Locate the cell with the specified text and output its [x, y] center coordinate. 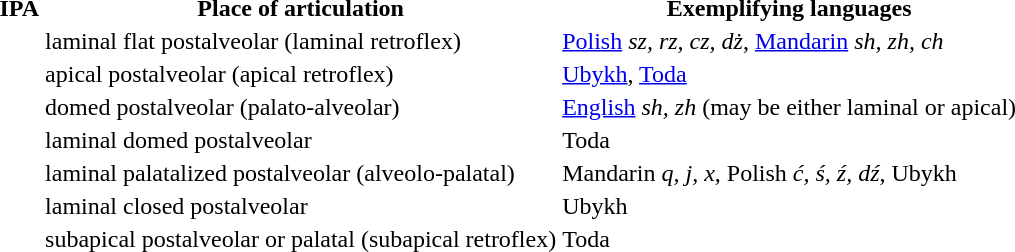
laminal palatalized postalveolar (alveolo-palatal) [301, 173]
laminal flat postalveolar (laminal retroflex) [301, 41]
laminal domed postalveolar [301, 140]
apical postalveolar (apical retroflex) [301, 74]
laminal closed postalveolar [301, 206]
domed postalveolar (palato-alveolar) [301, 107]
